Pinpoint the cell where the given text exists, returning its (x, y) midpoint coordinate. 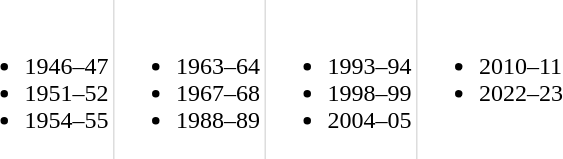
1963–641967–681988–89 (187, 80)
1993–941998–992004–05 (338, 80)
